Extract the (x, y) coordinate from the center of the cell holding the provided text.  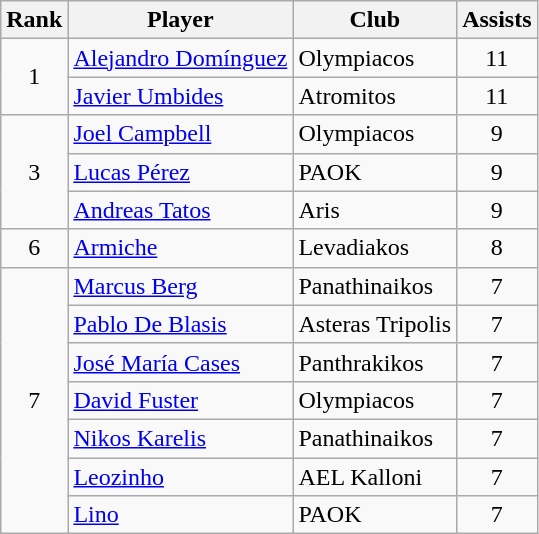
Javier Umbides (180, 96)
Marcus Berg (180, 286)
Levadiakos (375, 248)
Asteras Tripolis (375, 324)
Player (180, 20)
Lucas Pérez (180, 172)
Club (375, 20)
Assists (497, 20)
Lino (180, 515)
Rank (34, 20)
Nikos Karelis (180, 438)
Armiche (180, 248)
8 (497, 248)
AEL Kalloni (375, 477)
1 (34, 77)
Atromitos (375, 96)
Alejandro Domínguez (180, 58)
3 (34, 172)
David Fuster (180, 400)
Panthrakikos (375, 362)
6 (34, 248)
Aris (375, 210)
Andreas Tatos (180, 210)
José María Cases (180, 362)
Pablo De Blasis (180, 324)
Joel Campbell (180, 134)
Leozinho (180, 477)
